Locate the cell with the specified text and output its (x, y) center coordinate. 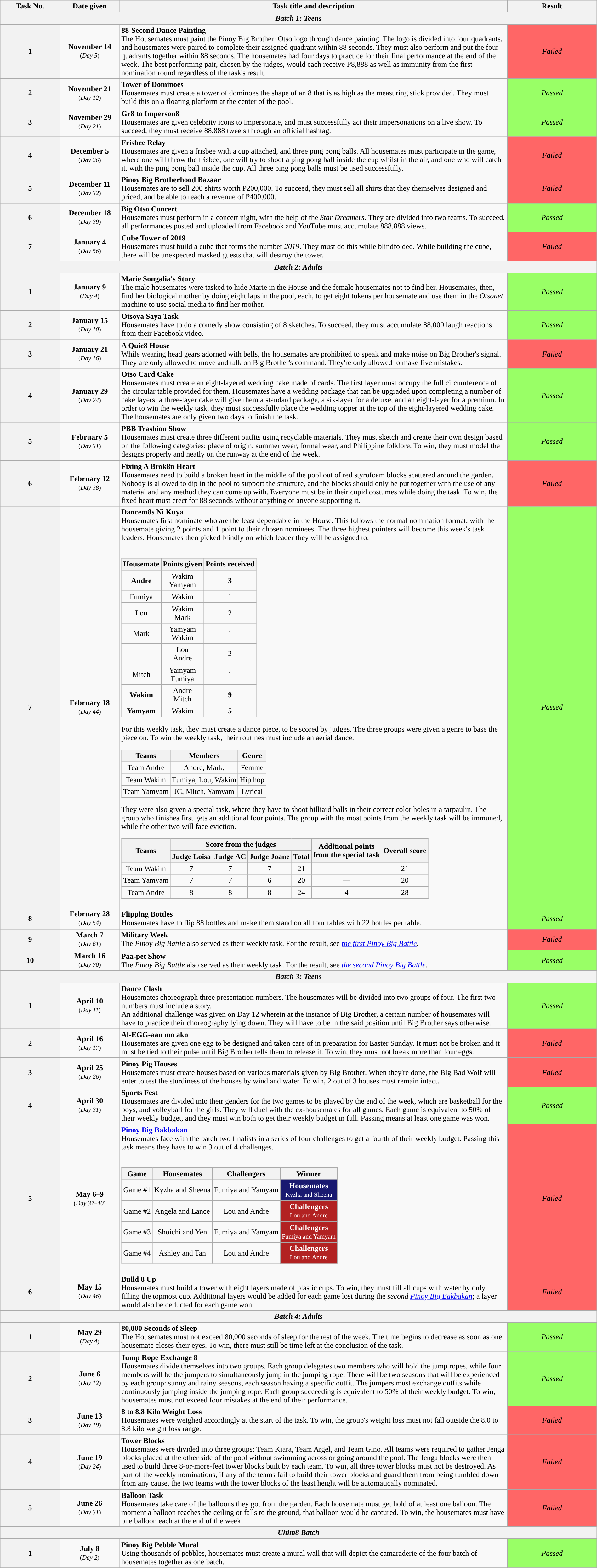
Date given (89, 6)
Lou (141, 613)
Andre, Mark, (204, 767)
ChallengersFumiya and Yamyam (309, 1232)
February 12 (Day 38) (89, 483)
Kyzha and Sheena (182, 1190)
Score from the judges (241, 845)
Members (204, 756)
July 8(Day 2) (89, 1553)
January 21(Day 16) (89, 354)
Genre (252, 756)
June 19(Day 24) (89, 1462)
JC, Mitch, Yamyam (204, 791)
Batch 4: Adults (298, 1316)
November 29(Day 21) (89, 122)
Ashley and Tan (182, 1253)
February 28(Day 54) (89, 918)
WakimYamyam (183, 580)
Lyrical (252, 791)
Shoichi and Yen (182, 1232)
April 30(Day 31) (89, 1105)
Task No. (30, 6)
February 18(Day 44) (89, 707)
Total (301, 857)
Flipping BottlesHousemates have to flip 88 bottles and make them stand on all four tables with 22 bottles per table. (314, 918)
Game (137, 1174)
Mitch (141, 674)
Fumiya (141, 597)
Points received (230, 564)
April 16(Day 17) (89, 1043)
Fumiya, Lou, Wakim (204, 779)
November 14(Day 5) (89, 52)
Mark (141, 633)
December 11(Day 32) (89, 188)
Femme (252, 767)
Points given (183, 564)
Housemates (182, 1174)
Game #1 (137, 1190)
YamyamFumiya (183, 674)
Game #3 (137, 1232)
Judge AC (230, 857)
AndreMitch (183, 695)
December 18(Day 39) (89, 217)
January 15(Day 10) (89, 325)
December 5(Day 26) (89, 155)
February 5 (Day 31) (89, 442)
Batch 3: Teens (298, 977)
24 (301, 892)
January 9(Day 4) (89, 291)
April 25(Day 26) (89, 1072)
Angela and Lance (182, 1211)
10 (30, 960)
April 10(Day 11) (89, 1006)
March 7(Day 61) (89, 940)
Judge Joane (270, 857)
Challengers (246, 1174)
Judge Loisa (191, 857)
Hip hop (252, 779)
Winner (309, 1174)
Paa-pet ShowThe Pinoy Big Battle also served as their weekly task. For the result, see the second Pinoy Big Battle. (314, 960)
Task title and description (314, 6)
Result (552, 6)
Additional pointsfrom the special task (346, 851)
Batch 2: Adults (298, 267)
Batch 1: Teens (298, 18)
June 13(Day 19) (89, 1420)
May 6–9(Day 37–40) (89, 1198)
LouAndre (183, 654)
Ultim8 Batch (298, 1533)
Military WeekThe Pinoy Big Battle also served as their weekly task. For the result, see the first Pinoy Big Battle. (314, 940)
May 15(Day 46) (89, 1291)
June 6(Day 12) (89, 1378)
January 4(Day 56) (89, 246)
Game #4 (137, 1253)
YamyamWakim (183, 633)
Andre (141, 580)
Housemate (141, 564)
HousematesKyzha and Sheena (309, 1190)
May 29(Day 4) (89, 1337)
Overall score (405, 851)
WakimMark (183, 613)
March 16(Day 70) (89, 960)
Yamyam (141, 711)
January 29 (Day 24) (89, 396)
November 21(Day 12) (89, 93)
Game #2 (137, 1211)
June 26(Day 31) (89, 1508)
28 (405, 892)
